Return the (x, y) coordinate for the center point of the cell that contains the specified text.  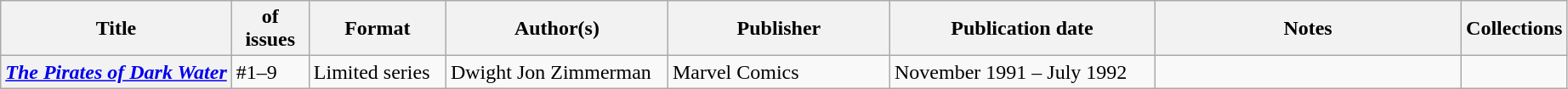
Marvel Comics (779, 72)
of issues (270, 29)
Collections (1514, 29)
Title (116, 29)
The Pirates of Dark Water (116, 72)
Publication date (1022, 29)
Notes (1308, 29)
Publisher (779, 29)
Author(s) (556, 29)
#1–9 (270, 72)
November 1991 – July 1992 (1022, 72)
Format (378, 29)
Dwight Jon Zimmerman (556, 72)
Limited series (378, 72)
